Provide the (x, y) coordinate of the cell's center where the given text is located.  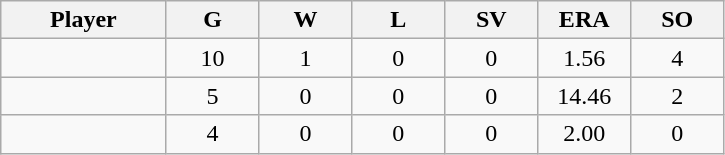
2 (678, 96)
W (306, 20)
SO (678, 20)
5 (212, 96)
Player (84, 20)
10 (212, 58)
2.00 (584, 134)
G (212, 20)
SV (492, 20)
1.56 (584, 58)
14.46 (584, 96)
1 (306, 58)
ERA (584, 20)
L (398, 20)
